Search for the cell housing the specified text and yield its (X, Y) center coordinate. 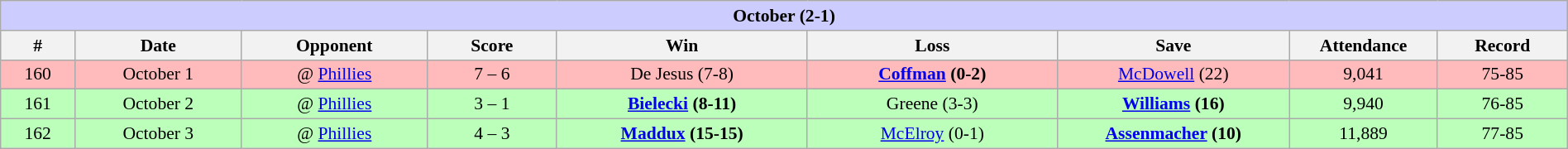
3 – 1 (491, 104)
9,041 (1363, 74)
McDowell (22) (1174, 74)
76-85 (1502, 104)
October 1 (158, 74)
77-85 (1502, 133)
Save (1174, 45)
October 2 (158, 104)
75-85 (1502, 74)
McElroy (0-1) (933, 133)
11,889 (1363, 133)
Coffman (0-2) (933, 74)
Attendance (1363, 45)
162 (38, 133)
160 (38, 74)
Bielecki (8-11) (681, 104)
Greene (3-3) (933, 104)
Maddux (15-15) (681, 133)
Score (491, 45)
De Jesus (7-8) (681, 74)
Williams (16) (1174, 104)
Date (158, 45)
# (38, 45)
7 – 6 (491, 74)
Opponent (334, 45)
Assenmacher (10) (1174, 133)
Record (1502, 45)
161 (38, 104)
4 – 3 (491, 133)
Loss (933, 45)
October (2-1) (784, 16)
Win (681, 45)
9,940 (1363, 104)
October 3 (158, 133)
